From the cell containing the given text, extract its center point as [x, y] coordinate. 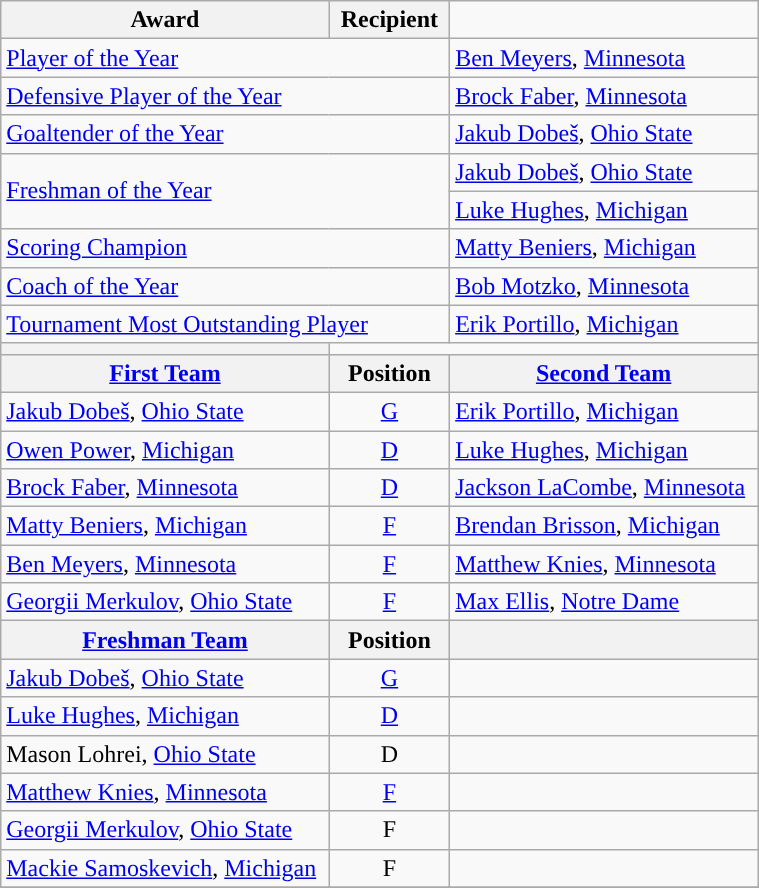
Bob Motzko, Minnesota [604, 286]
Freshman Team [165, 640]
Jackson LaCombe, Minnesota [604, 488]
Coach of the Year [226, 286]
Player of the Year [226, 58]
Max Ellis, Notre Dame [604, 602]
Mackie Samoskevich, Michigan [165, 868]
Mason Lohrei, Ohio State [165, 754]
Award [165, 20]
Freshman of the Year [226, 191]
First Team [165, 373]
Second Team [604, 373]
Defensive Player of the Year [226, 96]
Goaltender of the Year [226, 134]
Owen Power, Michigan [165, 449]
Scoring Champion [226, 248]
Brendan Brisson, Michigan [604, 526]
Tournament Most Outstanding Player [226, 324]
Recipient [389, 20]
